From the cell containing the given text, extract its center point as [x, y] coordinate. 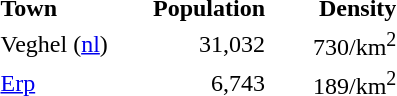
31,032 [202, 44]
